From the cell containing the given text, extract its center point as (x, y) coordinate. 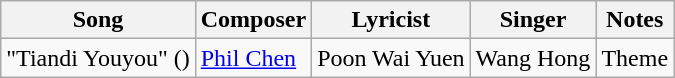
"Tiandi Youyou" () (98, 58)
Song (98, 20)
Composer (253, 20)
Theme (635, 58)
Phil Chen (253, 58)
Wang Hong (533, 58)
Singer (533, 20)
Lyricist (391, 20)
Notes (635, 20)
Poon Wai Yuen (391, 58)
